From the cell containing the given text, extract its center point as (x, y) coordinate. 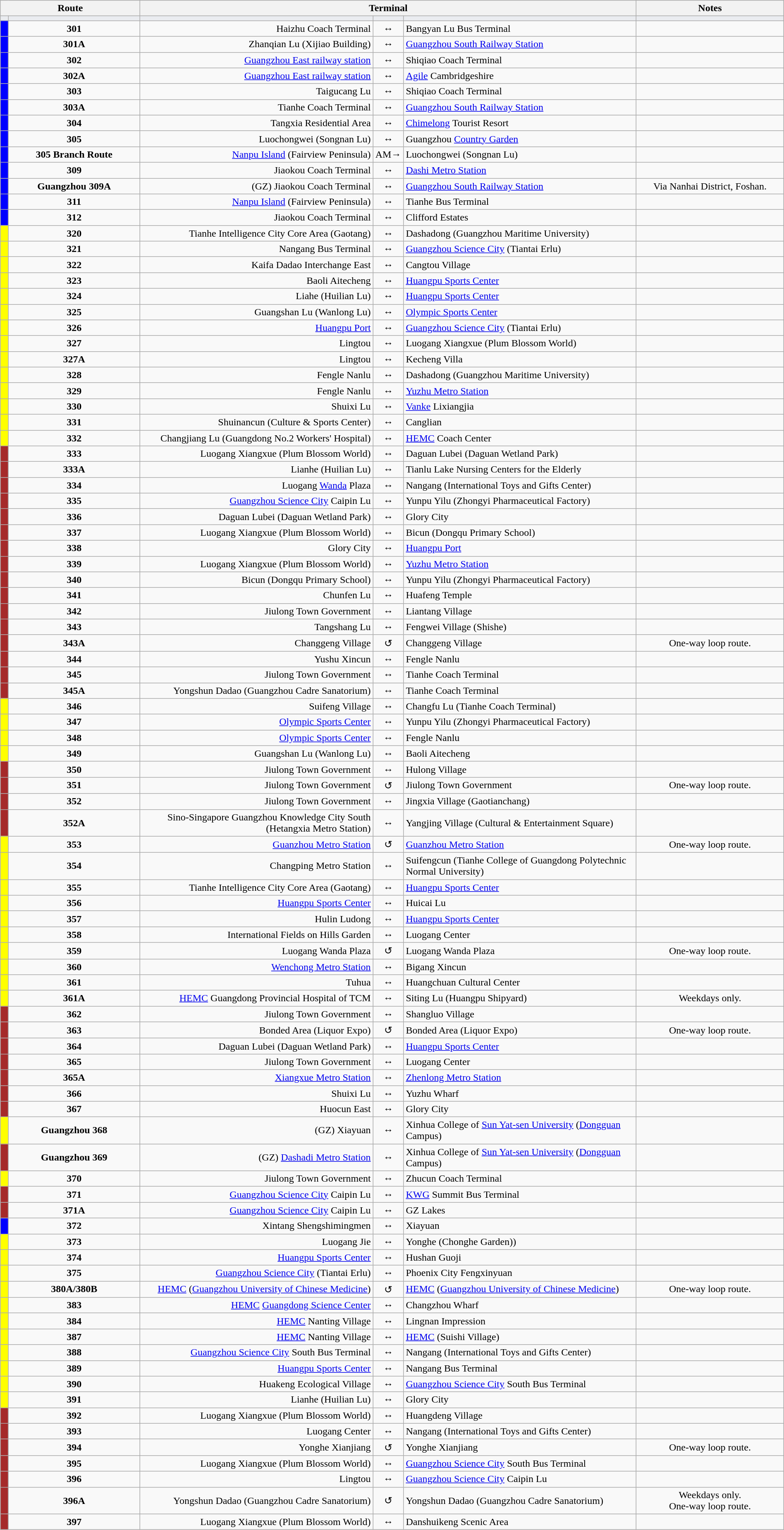
GZ Lakes (520, 1210)
HEMC Coach Center (520, 438)
301A (74, 44)
Dashi Metro Station (520, 170)
Siting Lu (Huangpu Shipyard) (520, 998)
367 (74, 1109)
320 (74, 233)
Yuzhu Wharf (520, 1094)
Agile Cambridgeshire (520, 76)
Huicai Lu (520, 903)
397 (74, 1522)
Clifford Estates (520, 218)
305 (74, 139)
361A (74, 998)
Zhanqian Lu (Xijiao Building) (256, 44)
Guangzhou 369 (74, 1158)
334 (74, 485)
Huakeng Ecological Village (256, 1384)
341 (74, 595)
HEMC Guangdong Provincial Hospital of TCM (256, 998)
358 (74, 935)
HEMC (Suishi Village) (520, 1337)
Huafeng Temple (520, 595)
Zhucun Coach Terminal (520, 1179)
Vanke Lixiangjia (520, 406)
360 (74, 967)
383 (74, 1305)
Guangzhou 309A (74, 186)
Route (70, 8)
391 (74, 1400)
340 (74, 580)
Luogang Jie (256, 1242)
359 (74, 951)
Tuhua (256, 983)
Suifeng Village (256, 706)
(GZ) Xiayuan (256, 1130)
Weekdays only. (710, 998)
394 (74, 1447)
Shuinancun (Culture & Sports Center) (256, 422)
Liantang Village (520, 611)
350 (74, 769)
348 (74, 738)
329 (74, 391)
Via Nanhai District, Foshan. (710, 186)
396 (74, 1479)
346 (74, 706)
301 (74, 29)
(GZ) Dashadi Metro Station (256, 1158)
344 (74, 659)
Yushu Xincun (256, 659)
Hushan Guoji (520, 1257)
336 (74, 517)
Jingxia Village (Gaotianchang) (520, 801)
Kaifa Dadao Interchange East (256, 265)
Liahe (Huilian Lu) (256, 296)
Terminal (388, 8)
Taigucang Lu (256, 91)
Xintang Shengshimingmen (256, 1226)
Notes (710, 8)
324 (74, 296)
Zhenlong Metro Station (520, 1077)
370 (74, 1179)
Tangxia Residential Area (256, 123)
Sino-Singapore Guangzhou Knowledge City South (Hetangxia Metro Station) (256, 823)
Bigang Xincun (520, 967)
304 (74, 123)
349 (74, 753)
327 (74, 343)
Guangzhou Country Garden (520, 139)
328 (74, 375)
333A (74, 470)
371 (74, 1194)
Yonghe (Chonghe Garden)) (520, 1242)
343 (74, 627)
321 (74, 249)
352 (74, 801)
337 (74, 532)
331 (74, 422)
345A (74, 691)
Lingnan Impression (520, 1321)
302A (74, 76)
345 (74, 675)
352A (74, 823)
Huocun East (256, 1109)
Wenchong Metro Station (256, 967)
322 (74, 265)
361 (74, 983)
392 (74, 1415)
387 (74, 1337)
335 (74, 501)
309 (74, 170)
323 (74, 281)
Danshuikeng Scenic Area (520, 1522)
338 (74, 548)
374 (74, 1257)
Changzhou Wharf (520, 1305)
353 (74, 844)
Hulong Village (520, 769)
326 (74, 328)
393 (74, 1431)
354 (74, 866)
Tianlu Lake Nursing Centers for the Elderly (520, 470)
355 (74, 887)
AM→ (388, 154)
Huangchuan Cultural Center (520, 983)
365A (74, 1077)
332 (74, 438)
380A/380B (74, 1289)
364 (74, 1046)
HEMC Guangdong Science Center (256, 1305)
366 (74, 1094)
311 (74, 202)
390 (74, 1384)
396A (74, 1500)
342 (74, 611)
Xiayuan (520, 1226)
Changping Metro Station (256, 866)
327A (74, 359)
Haizhu Coach Terminal (256, 29)
347 (74, 722)
Changfu Lu (Tianhe Coach Terminal) (520, 706)
Fengwei Village (Shishe) (520, 627)
Guangzhou 368 (74, 1130)
Xiangxue Metro Station (256, 1077)
Canglian (520, 422)
372 (74, 1226)
343A (74, 643)
303A (74, 107)
305 Branch Route (74, 154)
Yangjing Village (Cultural & Entertainment Square) (520, 823)
375 (74, 1273)
Phoenix City Fengxinyuan (520, 1273)
Tianhe Bus Terminal (520, 202)
Tangshang Lu (256, 627)
303 (74, 91)
373 (74, 1242)
Cangtou Village (520, 265)
351 (74, 785)
312 (74, 218)
Bangyan Lu Bus Terminal (520, 29)
KWG Summit Bus Terminal (520, 1194)
Hulin Ludong (256, 919)
Chimelong Tourist Resort (520, 123)
339 (74, 564)
325 (74, 312)
356 (74, 903)
302 (74, 60)
Changjiang Lu (Guangdong No.2 Workers' Hospital) (256, 438)
Suifengcun (Tianhe College of Guangdong Polytechnic Normal University) (520, 866)
Huangdeng Village (520, 1415)
357 (74, 919)
363 (74, 1030)
Kecheng Villa (520, 359)
388 (74, 1353)
365 (74, 1062)
362 (74, 1014)
395 (74, 1463)
333 (74, 454)
384 (74, 1321)
330 (74, 406)
389 (74, 1368)
(GZ) Jiaokou Coach Terminal (256, 186)
Chunfen Lu (256, 595)
International Fields on Hills Garden (256, 935)
371A (74, 1210)
Shangluo Village (520, 1014)
Weekdays only.One-way loop route. (710, 1500)
